For the text-containing cell, return its midpoint in [x, y] coordinate format. 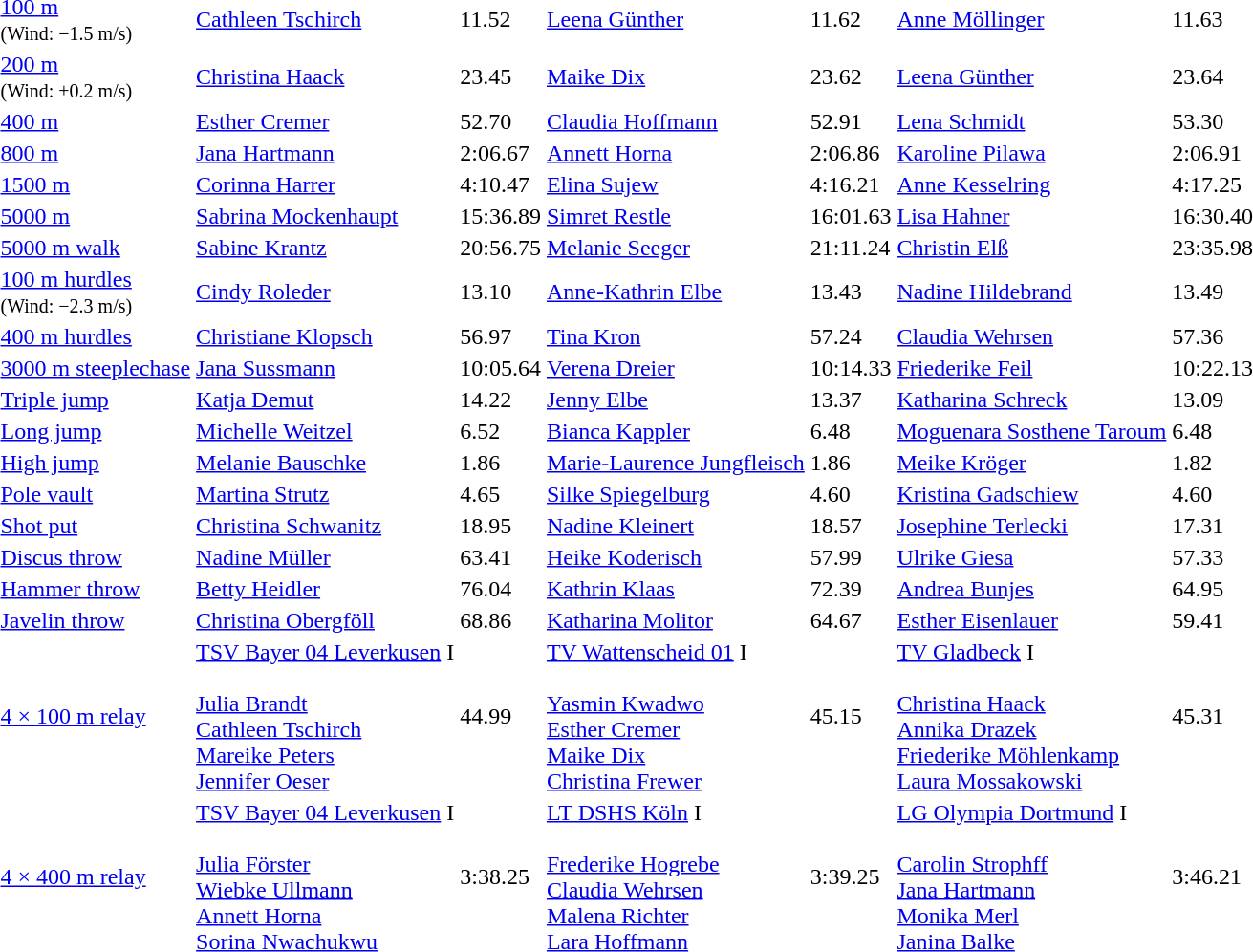
6.52 [501, 431]
Nadine Kleinert [675, 526]
Jana Hartmann [325, 153]
Sabine Krantz [325, 248]
Kristina Gadschiew [1032, 494]
44.99 [501, 717]
57.24 [851, 336]
52.91 [851, 121]
Michelle Weitzel [325, 431]
Bianca Kappler [675, 431]
Moguenara Sosthene Taroum [1032, 431]
13.43 [851, 292]
Christina Obergföll [325, 620]
56.97 [501, 336]
72.39 [851, 589]
Anne-Kathrin Elbe [675, 292]
Christina Schwanitz [325, 526]
Heike Koderisch [675, 557]
15:36.89 [501, 216]
52.70 [501, 121]
Katja Demut [325, 400]
Claudia Hoffmann [675, 121]
Jana Sussmann [325, 368]
Annett Horna [675, 153]
Ulrike Giesa [1032, 557]
TSV Bayer 04 Leverkusen I Julia Brandt Cathleen Tschirch Mareike Peters Jennifer Oeser [325, 717]
4.60 [851, 494]
Sabrina Mockenhaupt [325, 216]
4.65 [501, 494]
Betty Heidler [325, 589]
Jenny Elbe [675, 400]
6.48 [851, 431]
2:06.67 [501, 153]
4:16.21 [851, 184]
Nadine Müller [325, 557]
Maike Dix [675, 76]
Andrea Bunjes [1032, 589]
4:10.47 [501, 184]
Friederike Feil [1032, 368]
Tina Kron [675, 336]
Leena Günther [1032, 76]
18.95 [501, 526]
Anne Kesselring [1032, 184]
Melanie Bauschke [325, 463]
Martina Strutz [325, 494]
14.22 [501, 400]
16:01.63 [851, 216]
Nadine Hildebrand [1032, 292]
13.37 [851, 400]
Kathrin Klaas [675, 589]
13.10 [501, 292]
Josephine Terlecki [1032, 526]
Esther Eisenlauer [1032, 620]
Meike Kröger [1032, 463]
TV Wattenscheid 01 I Yasmin Kwadwo Esther Cremer Maike Dix Christina Frewer [675, 717]
Christiane Klopsch [325, 336]
57.99 [851, 557]
23.45 [501, 76]
Cindy Roleder [325, 292]
21:11.24 [851, 248]
64.67 [851, 620]
68.86 [501, 620]
TV Gladbeck I Christina Haack Annika Drazek Friederike Möhlenkamp Laura Mossakowski [1032, 717]
Corinna Harrer [325, 184]
20:56.75 [501, 248]
Marie-Laurence Jungfleisch [675, 463]
10:05.64 [501, 368]
Simret Restle [675, 216]
45.15 [851, 717]
Lena Schmidt [1032, 121]
10:14.33 [851, 368]
18.57 [851, 526]
Katharina Schreck [1032, 400]
Christina Haack [325, 76]
63.41 [501, 557]
76.04 [501, 589]
Lisa Hahner [1032, 216]
Silke Spiegelburg [675, 494]
Verena Dreier [675, 368]
Melanie Seeger [675, 248]
23.62 [851, 76]
Esther Cremer [325, 121]
2:06.86 [851, 153]
Katharina Molitor [675, 620]
Elina Sujew [675, 184]
Karoline Pilawa [1032, 153]
Claudia Wehrsen [1032, 336]
Christin Elß [1032, 248]
